Identify which cell holds the provided text, then report its (X, Y) central coordinate. 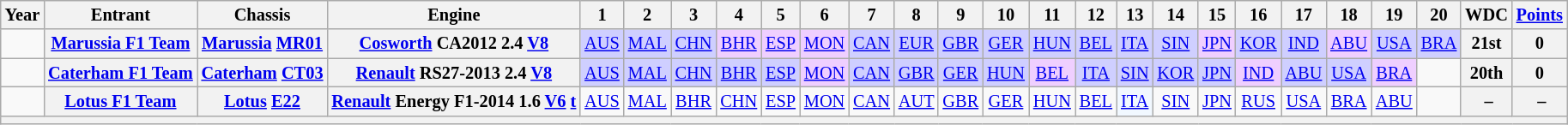
Engine (453, 15)
15 (1217, 15)
Caterham F1 Team (120, 73)
Caterham CT03 (263, 73)
5 (781, 15)
10 (1006, 15)
Cosworth CA2012 2.4 V8 (453, 44)
WDC (1486, 15)
Lotus F1 Team (120, 101)
20th (1486, 73)
20 (1439, 15)
13 (1135, 15)
21st (1486, 44)
14 (1176, 15)
EUR (917, 44)
7 (872, 15)
Marussia F1 Team (120, 44)
18 (1349, 15)
12 (1096, 15)
Entrant (120, 15)
19 (1394, 15)
16 (1258, 15)
Renault RS27-2013 2.4 V8 (453, 73)
Year (22, 15)
Marussia MR01 (263, 44)
Chassis (263, 15)
9 (960, 15)
3 (693, 15)
6 (824, 15)
2 (647, 15)
8 (917, 15)
Lotus E22 (263, 101)
17 (1305, 15)
4 (738, 15)
RUS (1258, 101)
1 (602, 15)
AUT (917, 101)
11 (1052, 15)
Points (1540, 15)
Renault Energy F1-2014 1.6 V6 t (453, 101)
